Output the (X, Y) coordinate of the center of the cell containing the given text.  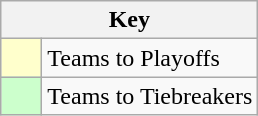
Key (130, 20)
Teams to Tiebreakers (150, 96)
Teams to Playoffs (150, 58)
